Find where the given text appears and provide that cell's center as [x, y] coordinate. 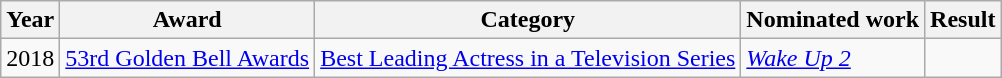
Year [30, 20]
Award [188, 20]
Result [963, 20]
53rd Golden Bell Awards [188, 58]
Nominated work [833, 20]
Category [528, 20]
Best Leading Actress in a Television Series [528, 58]
Wake Up 2 [833, 58]
2018 [30, 58]
